Provide the (X, Y) coordinate of the cell's center where the given text is located.  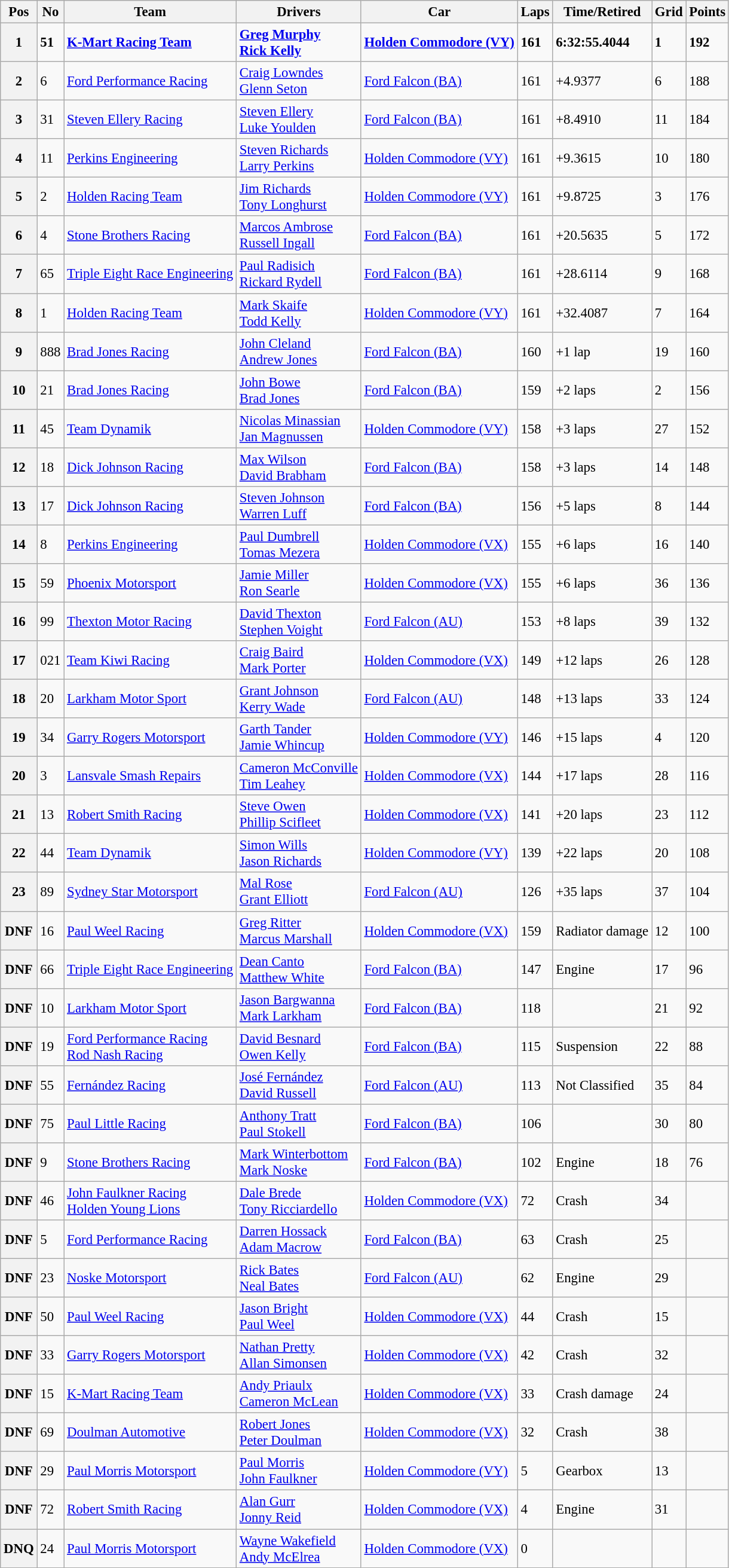
116 (707, 776)
David Thexton Stephen Voight (299, 622)
Sydney Star Motorsport (151, 892)
108 (707, 854)
36 (668, 583)
27 (668, 428)
50 (50, 1316)
76 (707, 1162)
Grant Johnson Kerry Wade (299, 699)
Paul Dumbrell Tomas Mezera (299, 544)
Noske Motorsport (151, 1278)
+32.4087 (602, 313)
Jason Bargwanna Mark Larkham (299, 1008)
+15 laps (602, 738)
51 (50, 43)
92 (707, 1008)
José Fernández David Russell (299, 1086)
132 (707, 622)
180 (707, 158)
88 (707, 1046)
80 (707, 1124)
120 (707, 738)
Craig Baird Mark Porter (299, 660)
69 (50, 1432)
Jamie Miller Ron Searle (299, 583)
888 (50, 351)
Greg Murphy Rick Kelly (299, 43)
+12 laps (602, 660)
John Cleland Andrew Jones (299, 351)
Cameron McConville Tim Leahey (299, 776)
0 (535, 1548)
Steven Ellery Racing (151, 120)
118 (535, 1008)
104 (707, 892)
Grid (668, 12)
Max Wilson David Brabham (299, 467)
+5 laps (602, 506)
38 (668, 1432)
Nicolas Minassian Jan Magnussen (299, 428)
+22 laps (602, 854)
Time/Retired (602, 12)
+2 laps (602, 390)
Garth Tander Jamie Whincup (299, 738)
115 (535, 1046)
Steven Ellery Luke Youlden (299, 120)
62 (535, 1278)
Pos (19, 12)
Steven Johnson Warren Luff (299, 506)
188 (707, 81)
Paul Morris John Faulkner (299, 1471)
Not Classified (602, 1086)
139 (535, 854)
128 (707, 660)
John Bowe Brad Jones (299, 390)
Phoenix Motorsport (151, 583)
No (50, 12)
Radiator damage (602, 930)
Wayne Wakefield Andy McElrea (299, 1548)
Fernández Racing (151, 1086)
021 (50, 660)
147 (535, 970)
39 (668, 622)
Simon Wills Jason Richards (299, 854)
Laps (535, 12)
6:32:55.4044 (602, 43)
+20.5635 (602, 236)
184 (707, 120)
Ford Performance RacingRod Nash Racing (151, 1046)
164 (707, 313)
Drivers (299, 12)
Crash damage (602, 1394)
Nathan Pretty Allan Simonsen (299, 1356)
+20 laps (602, 814)
Team Kiwi Racing (151, 660)
42 (535, 1356)
Lansvale Smash Repairs (151, 776)
Suspension (602, 1046)
John Faulkner RacingHolden Young Lions (151, 1200)
124 (707, 699)
126 (535, 892)
96 (707, 970)
99 (50, 622)
+8 laps (602, 622)
146 (535, 738)
75 (50, 1124)
+9.3615 (602, 158)
46 (50, 1200)
192 (707, 43)
Gearbox (602, 1471)
Jason Bright Paul Weel (299, 1316)
136 (707, 583)
Mark Skaife Todd Kelly (299, 313)
Points (707, 12)
141 (535, 814)
113 (535, 1086)
Jim Richards Tony Longhurst (299, 197)
63 (535, 1240)
Alan Gurr Jonny Reid (299, 1510)
65 (50, 274)
Thexton Motor Racing (151, 622)
Car (439, 12)
140 (707, 544)
Steven Richards Larry Perkins (299, 158)
+35 laps (602, 892)
37 (668, 892)
Greg Ritter Marcus Marshall (299, 930)
168 (707, 274)
84 (707, 1086)
+28.6114 (602, 274)
112 (707, 814)
Darren Hossack Adam Macrow (299, 1240)
26 (668, 660)
Craig Lowndes Glenn Seton (299, 81)
35 (668, 1086)
+4.9377 (602, 81)
152 (707, 428)
Team (151, 12)
102 (535, 1162)
100 (707, 930)
Rick Bates Neal Bates (299, 1278)
106 (535, 1124)
172 (707, 236)
25 (668, 1240)
89 (50, 892)
30 (668, 1124)
149 (535, 660)
Mark Winterbottom Mark Noske (299, 1162)
Doulman Automotive (151, 1432)
David Besnard Owen Kelly (299, 1046)
Dean Canto Matthew White (299, 970)
55 (50, 1086)
Andy Priaulx Cameron McLean (299, 1394)
Dale Brede Tony Ricciardello (299, 1200)
+9.8725 (602, 197)
Mal Rose Grant Elliott (299, 892)
DNQ (19, 1548)
Steve Owen Phillip Scifleet (299, 814)
Paul Radisich Rickard Rydell (299, 274)
153 (535, 622)
Paul Little Racing (151, 1124)
66 (50, 970)
Robert Jones Peter Doulman (299, 1432)
Anthony Tratt Paul Stokell (299, 1124)
+13 laps (602, 699)
+1 lap (602, 351)
Marcos Ambrose Russell Ingall (299, 236)
+8.4910 (602, 120)
176 (707, 197)
+17 laps (602, 776)
45 (50, 428)
28 (668, 776)
59 (50, 583)
